Search for the cell housing the specified text and yield its [x, y] center coordinate. 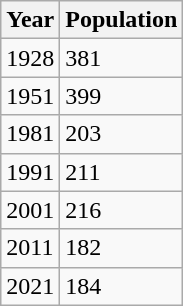
203 [122, 134]
1981 [30, 134]
2001 [30, 210]
Year [30, 20]
216 [122, 210]
Population [122, 20]
184 [122, 286]
1951 [30, 96]
381 [122, 58]
2021 [30, 286]
2011 [30, 248]
1928 [30, 58]
211 [122, 172]
399 [122, 96]
182 [122, 248]
1991 [30, 172]
